For the text-containing cell, return its midpoint in (X, Y) coordinate format. 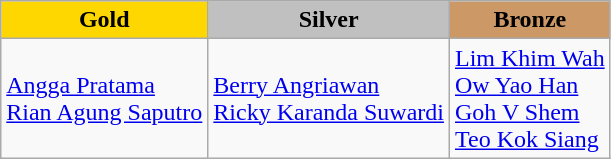
Bronze (530, 20)
Gold (104, 20)
Silver (329, 20)
Lim Khim Wah Ow Yao Han Goh V Shem Teo Kok Siang (530, 98)
Angga Pratama Rian Agung Saputro (104, 98)
Berry Angriawan Ricky Karanda Suwardi (329, 98)
